Extract the (X, Y) coordinate from the center of the cell holding the provided text.  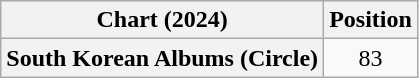
83 (371, 58)
Chart (2024) (162, 20)
South Korean Albums (Circle) (162, 58)
Position (371, 20)
